Find where the given text appears and provide that cell's center as (X, Y) coordinate. 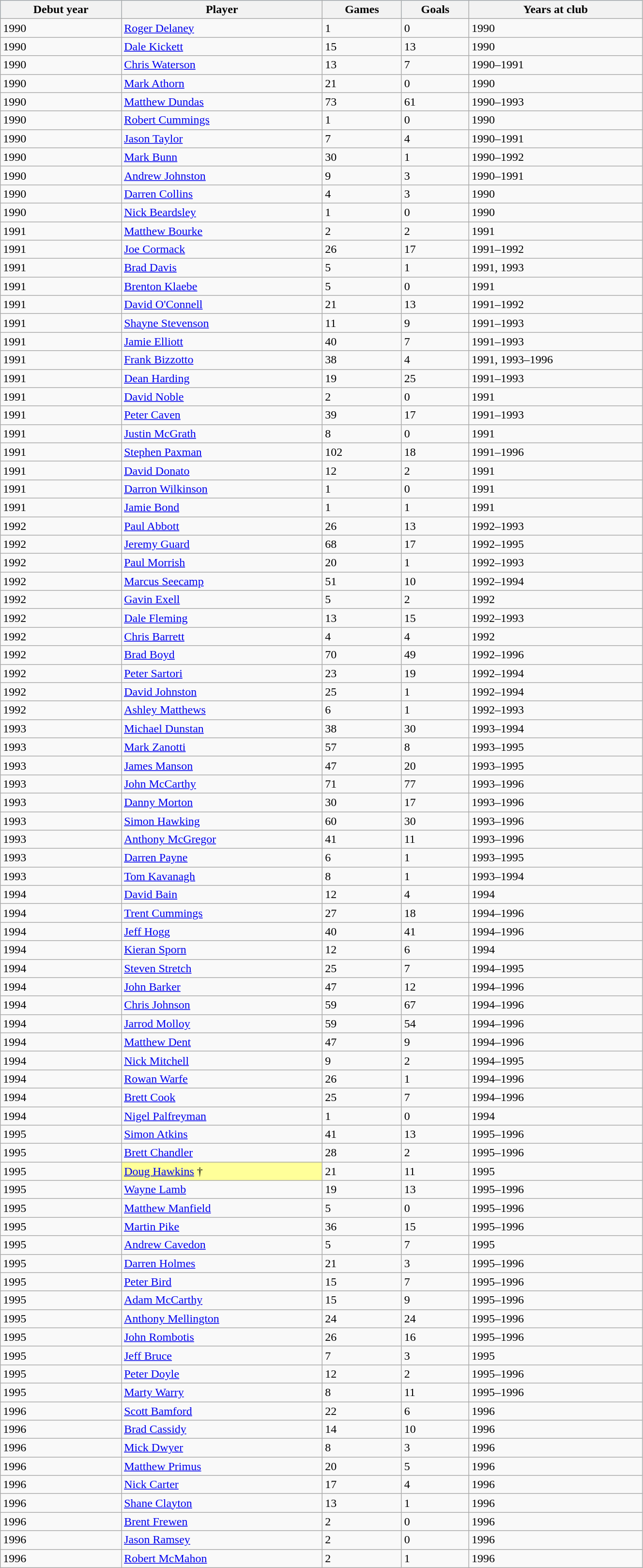
Mark Athorn (222, 83)
David Johnston (222, 692)
Anthony Mellington (222, 1319)
1990–1993 (556, 102)
Brad Boyd (222, 655)
Brad Cassidy (222, 1429)
Matthew Manfield (222, 1208)
Stephen Paxman (222, 452)
Brenton Klaebe (222, 286)
Brett Chandler (222, 1153)
Paul Abbott (222, 526)
23 (362, 673)
27 (362, 913)
Paul Morrish (222, 563)
Joe Cormack (222, 249)
Peter Sartori (222, 673)
Chris Johnson (222, 1005)
Jason Ramsey (222, 1540)
Matthew Dent (222, 1042)
David O'Connell (222, 305)
Matthew Dundas (222, 102)
Games (362, 10)
Dale Fleming (222, 618)
Adam McCarthy (222, 1300)
Doug Hawkins † (222, 1171)
102 (362, 452)
51 (362, 581)
Frank Bizzotto (222, 360)
Andrew Johnston (222, 175)
16 (435, 1337)
Nigel Palfreyman (222, 1116)
Gavin Exell (222, 600)
Rowan Warfe (222, 1079)
Mick Dwyer (222, 1448)
Brent Frewen (222, 1521)
Shane Clayton (222, 1503)
Mark Zanotti (222, 747)
David Noble (222, 397)
68 (362, 544)
John McCarthy (222, 784)
David Donato (222, 470)
Jamie Bond (222, 507)
Michael Dunstan (222, 729)
Jarrod Molloy (222, 1024)
Andrew Cavedon (222, 1245)
61 (435, 102)
Jason Taylor (222, 139)
70 (362, 655)
49 (435, 655)
1991–1996 (556, 452)
Trent Cummings (222, 913)
Player (222, 10)
57 (362, 747)
1991, 1993–1996 (556, 360)
Chris Barrett (222, 637)
Danny Morton (222, 802)
Roger Delaney (222, 28)
39 (362, 415)
Mark Bunn (222, 157)
77 (435, 784)
Debut year (61, 10)
Martin Pike (222, 1226)
Goals (435, 10)
67 (435, 1005)
Marty Warry (222, 1392)
Ashley Matthews (222, 710)
Wayne Lamb (222, 1190)
Scott Bamford (222, 1411)
Jamie Elliott (222, 342)
Simon Atkins (222, 1134)
Dean Harding (222, 378)
Anthony McGregor (222, 839)
Simon Hawking (222, 821)
73 (362, 102)
Tom Kavanagh (222, 876)
1991, 1993 (556, 268)
Darron Wilkinson (222, 489)
1990–1992 (556, 157)
1992–1995 (556, 544)
Peter Caven (222, 415)
James Manson (222, 765)
Kieran Sporn (222, 950)
22 (362, 1411)
60 (362, 821)
Nick Mitchell (222, 1060)
Marcus Seecamp (222, 581)
Peter Bird (222, 1282)
Chris Waterson (222, 65)
Jeff Bruce (222, 1355)
Brett Cook (222, 1097)
Brad Davis (222, 268)
Jeff Hogg (222, 931)
71 (362, 784)
Darren Payne (222, 858)
Peter Doyle (222, 1374)
Jeremy Guard (222, 544)
Darren Collins (222, 194)
Years at club (556, 10)
John Barker (222, 987)
Robert McMahon (222, 1558)
Matthew Primus (222, 1466)
28 (362, 1153)
Steven Stretch (222, 968)
14 (362, 1429)
54 (435, 1024)
36 (362, 1226)
Nick Beardsley (222, 212)
Robert Cummings (222, 120)
Matthew Bourke (222, 231)
Nick Carter (222, 1485)
Dale Kickett (222, 47)
1992–1996 (556, 655)
John Rombotis (222, 1337)
Justin McGrath (222, 434)
David Bain (222, 895)
Darren Holmes (222, 1263)
Shayne Stevenson (222, 323)
